For the text-containing cell, return its midpoint in (x, y) coordinate format. 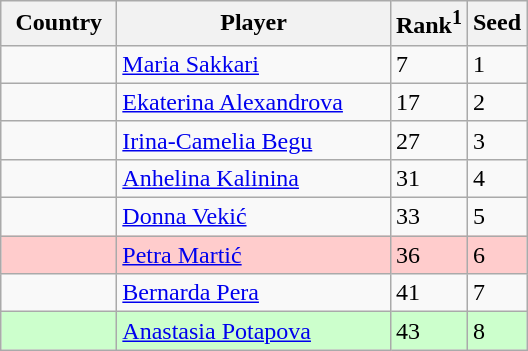
4 (496, 178)
Donna Vekić (254, 217)
2 (496, 102)
Maria Sakkari (254, 64)
Ekaterina Alexandrova (254, 102)
Bernarda Pera (254, 293)
Irina-Camelia Begu (254, 140)
33 (428, 217)
Anhelina Kalinina (254, 178)
6 (496, 255)
41 (428, 293)
43 (428, 331)
Player (254, 24)
8 (496, 331)
3 (496, 140)
Petra Martić (254, 255)
Country (59, 24)
1 (496, 64)
17 (428, 102)
5 (496, 217)
Seed (496, 24)
36 (428, 255)
Rank1 (428, 24)
Anastasia Potapova (254, 331)
31 (428, 178)
27 (428, 140)
